Output the [X, Y] coordinate of the center of the cell containing the given text.  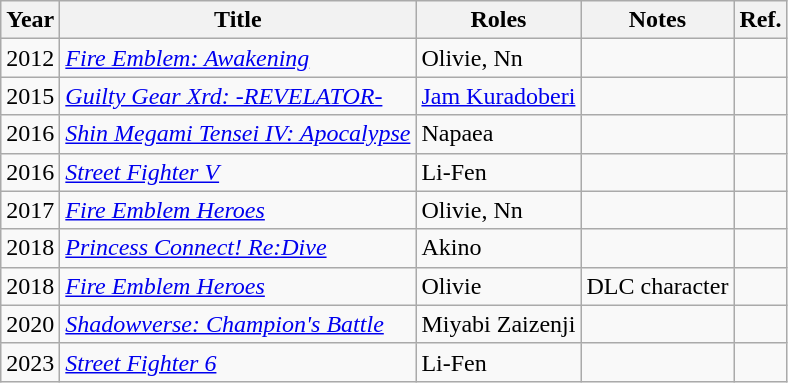
2015 [30, 96]
Fire Emblem: Awakening [238, 58]
Street Fighter V [238, 172]
Shin Megami Tensei IV: Apocalypse [238, 134]
Guilty Gear Xrd: -REVELATOR- [238, 96]
2012 [30, 58]
Street Fighter 6 [238, 362]
Napaea [498, 134]
Shadowverse: Champion's Battle [238, 324]
2017 [30, 210]
DLC character [658, 286]
Olivie [498, 286]
Jam Kuradoberi [498, 96]
Year [30, 20]
2020 [30, 324]
Akino [498, 248]
Title [238, 20]
Miyabi Zaizenji [498, 324]
Roles [498, 20]
2023 [30, 362]
Ref. [760, 20]
Princess Connect! Re:Dive [238, 248]
Notes [658, 20]
